Capture the cell that displays the provided text and extract its [X, Y] central coordinate. 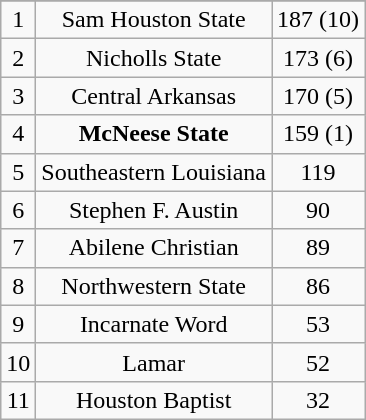
3 [18, 96]
8 [18, 286]
Stephen F. Austin [154, 210]
52 [318, 362]
119 [318, 172]
Abilene Christian [154, 248]
187 (10) [318, 20]
7 [18, 248]
6 [18, 210]
89 [318, 248]
2 [18, 58]
Sam Houston State [154, 20]
Southeastern Louisiana [154, 172]
McNeese State [154, 134]
32 [318, 400]
173 (6) [318, 58]
90 [318, 210]
Central Arkansas [154, 96]
Nicholls State [154, 58]
Northwestern State [154, 286]
Incarnate Word [154, 324]
1 [18, 20]
170 (5) [318, 96]
53 [318, 324]
Houston Baptist [154, 400]
5 [18, 172]
11 [18, 400]
159 (1) [318, 134]
9 [18, 324]
4 [18, 134]
Lamar [154, 362]
86 [318, 286]
10 [18, 362]
